Capture the cell that displays the provided text and extract its [x, y] central coordinate. 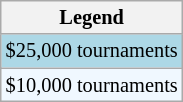
$10,000 tournaments [92, 85]
$25,000 tournaments [92, 51]
Legend [92, 17]
